Pinpoint the cell where the given text exists, returning its (x, y) midpoint coordinate. 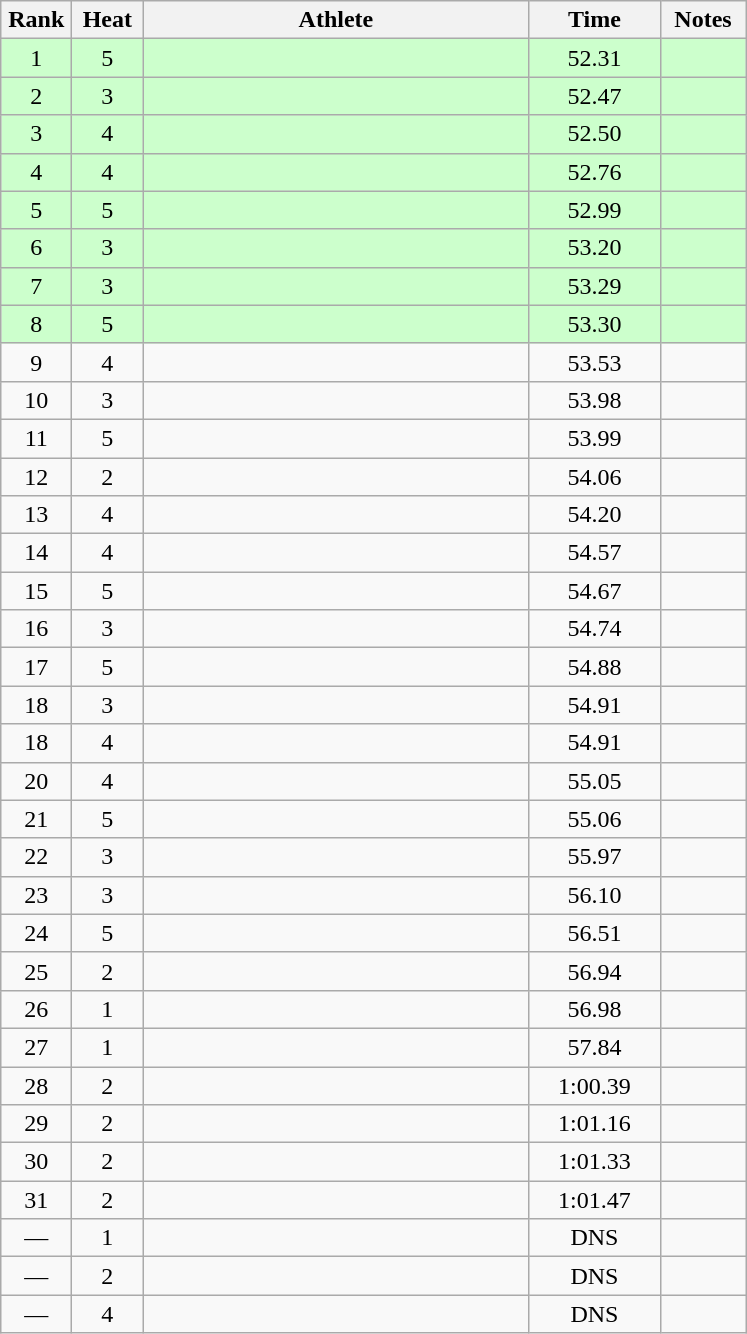
56.94 (594, 971)
53.98 (594, 400)
54.20 (594, 515)
52.47 (594, 96)
24 (36, 933)
6 (36, 248)
54.74 (594, 629)
13 (36, 515)
17 (36, 667)
10 (36, 400)
1:01.33 (594, 1162)
1:00.39 (594, 1085)
26 (36, 1009)
1:01.47 (594, 1200)
52.50 (594, 134)
53.99 (594, 438)
28 (36, 1085)
55.05 (594, 781)
Notes (703, 20)
54.06 (594, 477)
56.51 (594, 933)
16 (36, 629)
1:01.16 (594, 1124)
54.57 (594, 553)
14 (36, 553)
20 (36, 781)
53.53 (594, 362)
52.31 (594, 58)
23 (36, 895)
56.98 (594, 1009)
25 (36, 971)
57.84 (594, 1047)
52.76 (594, 172)
Rank (36, 20)
Time (594, 20)
52.99 (594, 210)
55.06 (594, 819)
27 (36, 1047)
Athlete (336, 20)
7 (36, 286)
Heat (108, 20)
56.10 (594, 895)
53.20 (594, 248)
53.30 (594, 324)
11 (36, 438)
53.29 (594, 286)
54.67 (594, 591)
21 (36, 819)
12 (36, 477)
22 (36, 857)
8 (36, 324)
30 (36, 1162)
55.97 (594, 857)
15 (36, 591)
9 (36, 362)
31 (36, 1200)
29 (36, 1124)
54.88 (594, 667)
